Detect which cell encompasses the target text, then output its [x, y] center coordinate. 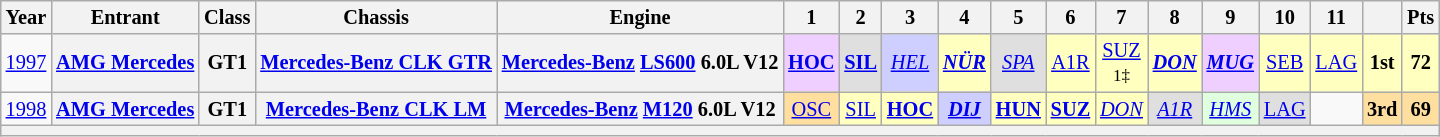
HEL [910, 63]
Class [227, 17]
Engine [640, 17]
MUG [1230, 63]
OSC [811, 109]
HUN [1018, 109]
2 [860, 17]
Chassis [376, 17]
Entrant [125, 17]
HMS [1230, 109]
69 [1420, 109]
Mercedes-Benz CLK LM [376, 109]
1997 [26, 63]
NÜR [964, 63]
Year [26, 17]
3rd [1382, 109]
6 [1070, 17]
Pts [1420, 17]
Mercedes-Benz CLK GTR [376, 63]
1st [1382, 63]
1 [811, 17]
3 [910, 17]
DIJ [964, 109]
SUZ1‡ [1122, 63]
9 [1230, 17]
Mercedes-Benz M120 6.0L V12 [640, 109]
SPA [1018, 63]
72 [1420, 63]
11 [1336, 17]
8 [1175, 17]
1998 [26, 109]
5 [1018, 17]
SUZ [1070, 109]
7 [1122, 17]
4 [964, 17]
SEB [1285, 63]
10 [1285, 17]
Mercedes-Benz LS600 6.0L V12 [640, 63]
